Find where the given text appears and provide that cell's center as (X, Y) coordinate. 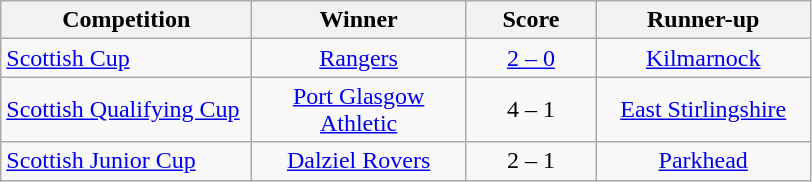
4 – 1 (530, 110)
Parkhead (703, 161)
Dalziel Rovers (359, 161)
Scottish Qualifying Cup (126, 110)
2 – 1 (530, 161)
Kilmarnock (703, 58)
Scottish Cup (126, 58)
Rangers (359, 58)
Score (530, 20)
East Stirlingshire (703, 110)
Scottish Junior Cup (126, 161)
2 – 0 (530, 58)
Port Glasgow Athletic (359, 110)
Runner-up (703, 20)
Competition (126, 20)
Winner (359, 20)
